Locate the cell with the specified text and output its (X, Y) center coordinate. 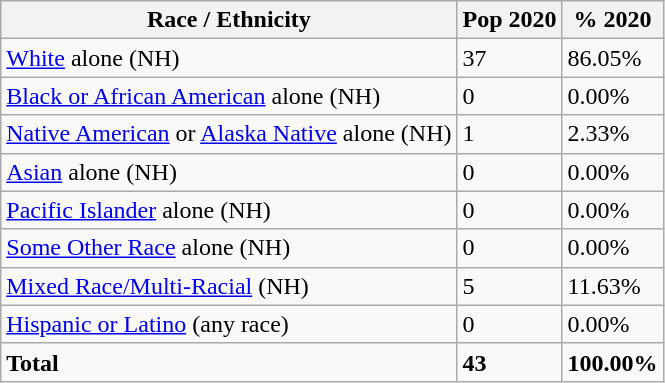
Mixed Race/Multi-Racial (NH) (229, 286)
Race / Ethnicity (229, 20)
Hispanic or Latino (any race) (229, 324)
Some Other Race alone (NH) (229, 248)
5 (510, 286)
11.63% (612, 286)
43 (510, 362)
Pop 2020 (510, 20)
Native American or Alaska Native alone (NH) (229, 134)
Black or African American alone (NH) (229, 96)
% 2020 (612, 20)
86.05% (612, 58)
100.00% (612, 362)
Total (229, 362)
2.33% (612, 134)
1 (510, 134)
37 (510, 58)
White alone (NH) (229, 58)
Pacific Islander alone (NH) (229, 210)
Asian alone (NH) (229, 172)
